Output the [X, Y] coordinate of the center of the cell containing the given text.  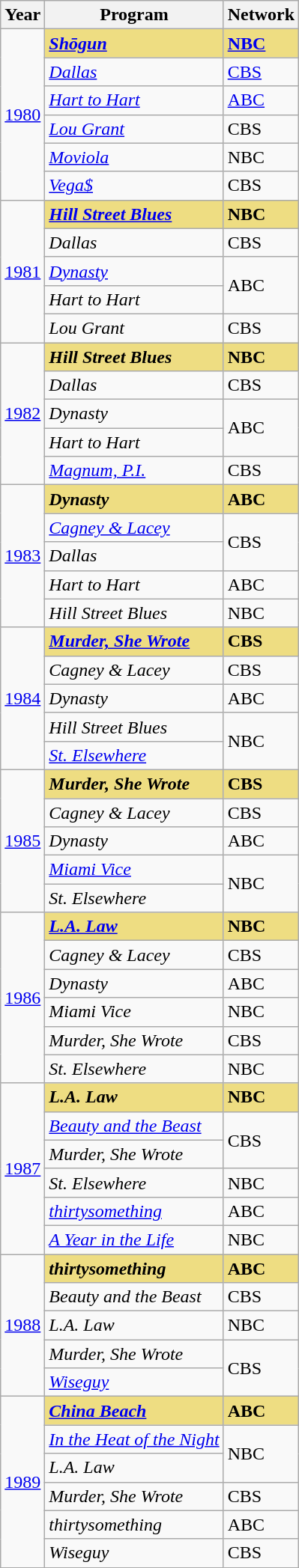
1984 [22, 698]
Year [22, 15]
Moviola [134, 157]
A Year in the Life [134, 1239]
Shōgun [134, 43]
Network [261, 15]
1986 [22, 998]
1985 [22, 841]
Program [134, 15]
1981 [22, 271]
1987 [22, 1168]
1980 [22, 115]
1983 [22, 556]
1988 [22, 1326]
Magnum, P.I. [134, 471]
1989 [22, 1482]
1982 [22, 414]
Vega$ [134, 186]
China Beach [134, 1411]
In the Heat of the Night [134, 1439]
